Detect which cell encompasses the target text, then output its [x, y] center coordinate. 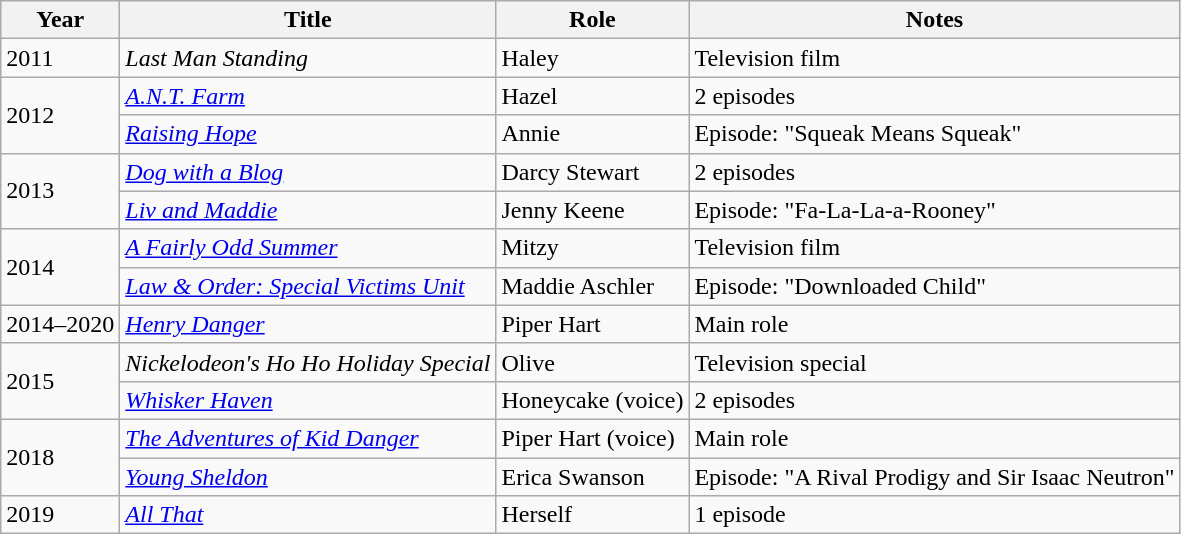
Darcy Stewart [592, 172]
Jenny Keene [592, 210]
Piper Hart (voice) [592, 438]
1 episode [934, 515]
Dog with a Blog [308, 172]
A Fairly Odd Summer [308, 248]
2013 [60, 191]
2012 [60, 115]
Notes [934, 20]
Maddie Aschler [592, 286]
Raising Hope [308, 134]
A.N.T. Farm [308, 96]
Herself [592, 515]
Law & Order: Special Victims Unit [308, 286]
Year [60, 20]
Television special [934, 362]
Mitzy [592, 248]
Episode: "Downloaded Child" [934, 286]
Honeycake (voice) [592, 400]
2014 [60, 267]
2015 [60, 381]
Olive [592, 362]
Nickelodeon's Ho Ho Holiday Special [308, 362]
Annie [592, 134]
Erica Swanson [592, 477]
Episode: "Squeak Means Squeak" [934, 134]
Haley [592, 58]
2019 [60, 515]
Title [308, 20]
2014–2020 [60, 324]
Episode: "Fa-La-La-a-Rooney" [934, 210]
Liv and Maddie [308, 210]
Hazel [592, 96]
All That [308, 515]
Role [592, 20]
Piper Hart [592, 324]
2018 [60, 457]
Whisker Haven [308, 400]
Henry Danger [308, 324]
2011 [60, 58]
Last Man Standing [308, 58]
The Adventures of Kid Danger [308, 438]
Young Sheldon [308, 477]
Episode: "A Rival Prodigy and Sir Isaac Neutron" [934, 477]
